Pinpoint the cell where the given text exists, returning its (X, Y) midpoint coordinate. 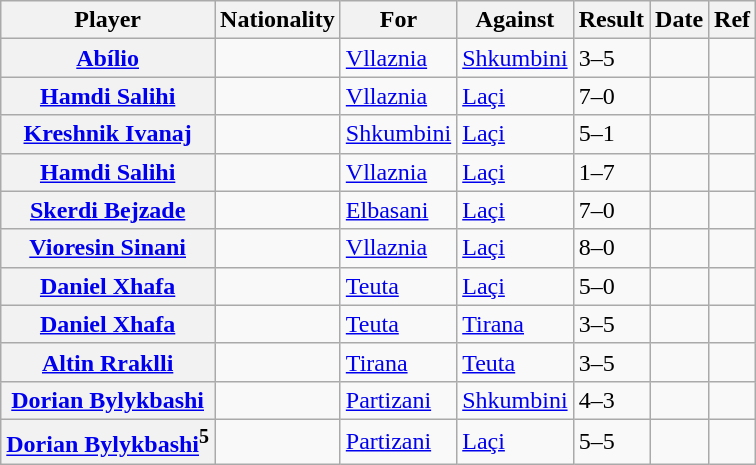
Result (611, 20)
Altin Rraklli (108, 362)
Player (108, 20)
Skerdi Bejzade (108, 210)
5–0 (611, 286)
Vioresin Sinani (108, 248)
Nationality (278, 20)
Elbasani (398, 210)
Dorian Bylykbashi5 (108, 442)
Against (515, 20)
Dorian Bylykbashi (108, 400)
For (398, 20)
1–7 (611, 172)
Ref (732, 20)
5–5 (611, 442)
4–3 (611, 400)
8–0 (611, 248)
Kreshnik Ivanaj (108, 134)
Date (680, 20)
5–1 (611, 134)
Abílio (108, 58)
